Return the (X, Y) coordinate for the center point of the cell that contains the specified text.  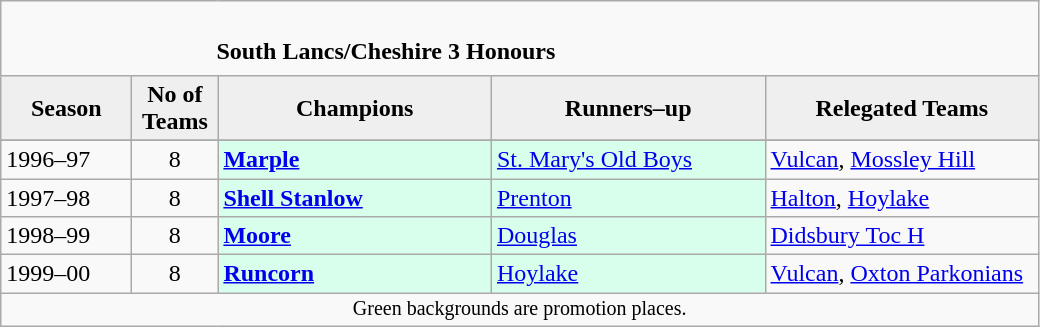
St. Mary's Old Boys (628, 159)
1996–97 (66, 159)
1997–98 (66, 197)
Vulcan, Mossley Hill (902, 159)
1999–00 (66, 274)
Douglas (628, 236)
Shell Stanlow (355, 197)
Season (66, 108)
Moore (355, 236)
Prenton (628, 197)
Runners–up (628, 108)
No of Teams (175, 108)
Relegated Teams (902, 108)
Green backgrounds are promotion places. (520, 310)
Marple (355, 159)
Champions (355, 108)
Vulcan, Oxton Parkonians (902, 274)
Runcorn (355, 274)
Didsbury Toc H (902, 236)
Halton, Hoylake (902, 197)
Hoylake (628, 274)
1998–99 (66, 236)
